Search for the cell housing the specified text and yield its [X, Y] center coordinate. 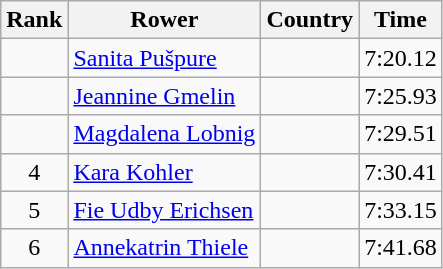
7:30.41 [401, 172]
7:41.68 [401, 248]
Sanita Pušpure [164, 58]
Jeannine Gmelin [164, 96]
Annekatrin Thiele [164, 248]
7:25.93 [401, 96]
Magdalena Lobnig [164, 134]
Country [310, 20]
Rank [34, 20]
4 [34, 172]
7:20.12 [401, 58]
Kara Kohler [164, 172]
Time [401, 20]
7:29.51 [401, 134]
5 [34, 210]
6 [34, 248]
Rower [164, 20]
Fie Udby Erichsen [164, 210]
7:33.15 [401, 210]
